Locate the cell with the specified text and output its (X, Y) center coordinate. 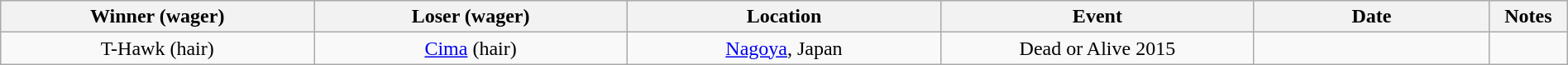
Loser (wager) (471, 17)
T-Hawk (hair) (157, 48)
Event (1097, 17)
Location (784, 17)
Cima (hair) (471, 48)
Dead or Alive 2015 (1097, 48)
Notes (1528, 17)
Date (1371, 17)
Winner (wager) (157, 17)
Nagoya, Japan (784, 48)
